Pinpoint the cell where the given text exists, returning its (X, Y) midpoint coordinate. 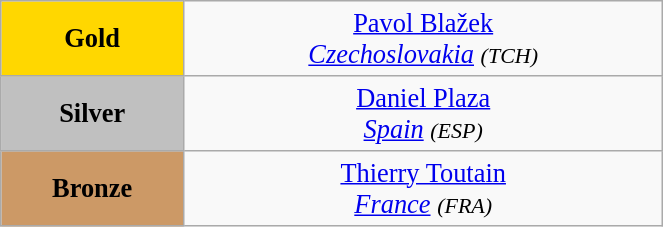
Daniel PlazaSpain (ESP) (424, 112)
Pavol BlažekCzechoslovakia (TCH) (424, 38)
Bronze (92, 188)
Silver (92, 112)
Thierry ToutainFrance (FRA) (424, 188)
Gold (92, 38)
